Determine the [x, y] coordinate at the center of the cell enclosing the given text.  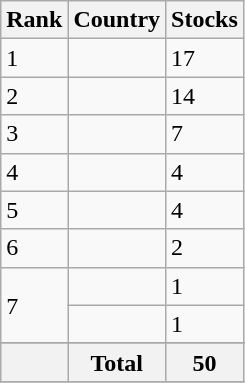
17 [205, 58]
Rank [34, 20]
3 [34, 134]
6 [34, 248]
Stocks [205, 20]
Country [117, 20]
Total [117, 362]
5 [34, 210]
50 [205, 362]
14 [205, 96]
